Search for the cell housing the specified text and yield its [X, Y] center coordinate. 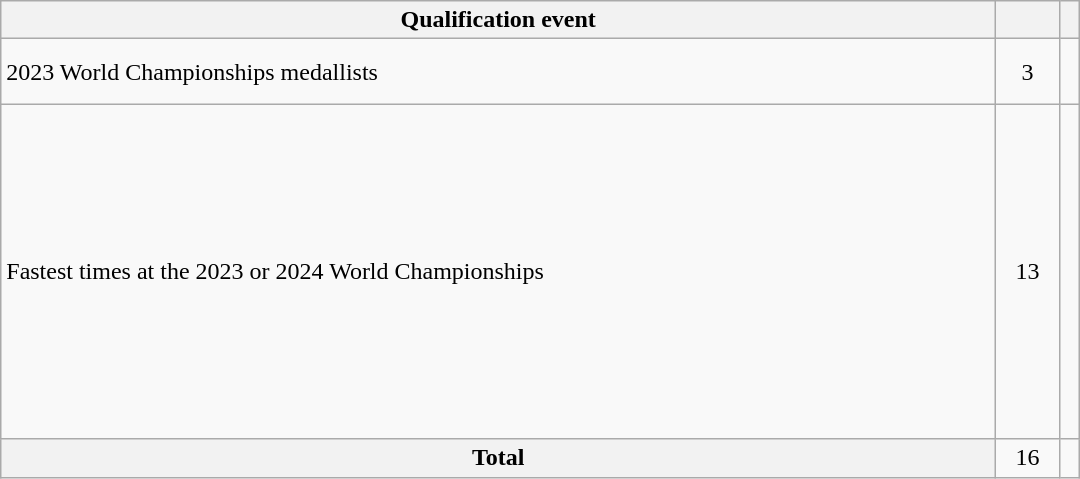
16 [1028, 458]
2023 World Championships medallists [498, 72]
Total [498, 458]
13 [1028, 272]
3 [1028, 72]
Qualification event [498, 20]
Fastest times at the 2023 or 2024 World Championships [498, 272]
